Return [x, y] of the center of cell containing provided text 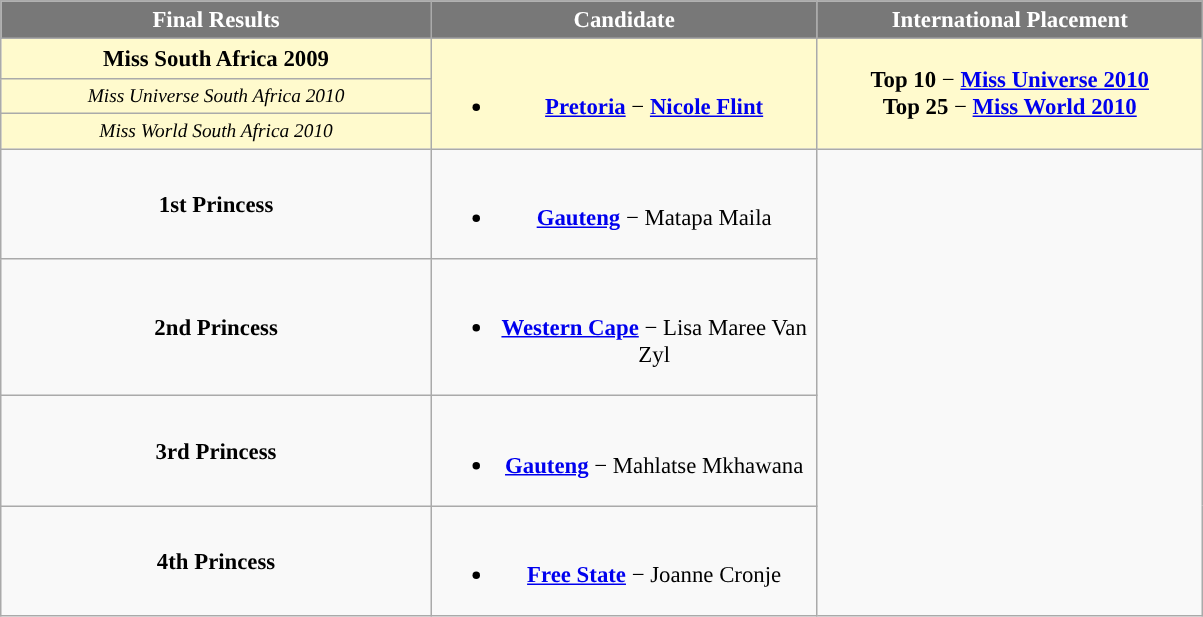
2nd Princess [216, 328]
Miss World South Africa 2010 [216, 130]
Pretoria − Nicole Flint [624, 94]
Gauteng − Matapa Maila [624, 204]
1st Princess [216, 204]
Final Results [216, 20]
Miss South Africa 2009 [216, 59]
International Placement [1010, 20]
Gauteng − Mahlatse Mkhawana [624, 451]
4th Princess [216, 561]
Free State − Joanne Cronje [624, 561]
Miss Universe South Africa 2010 [216, 96]
Candidate [624, 20]
3rd Princess [216, 451]
Top 10 − Miss Universe 2010Top 25 − Miss World 2010 [1010, 94]
Western Cape − Lisa Maree Van Zyl [624, 328]
